Extract the [x, y] coordinate from the center of the cell holding the provided text.  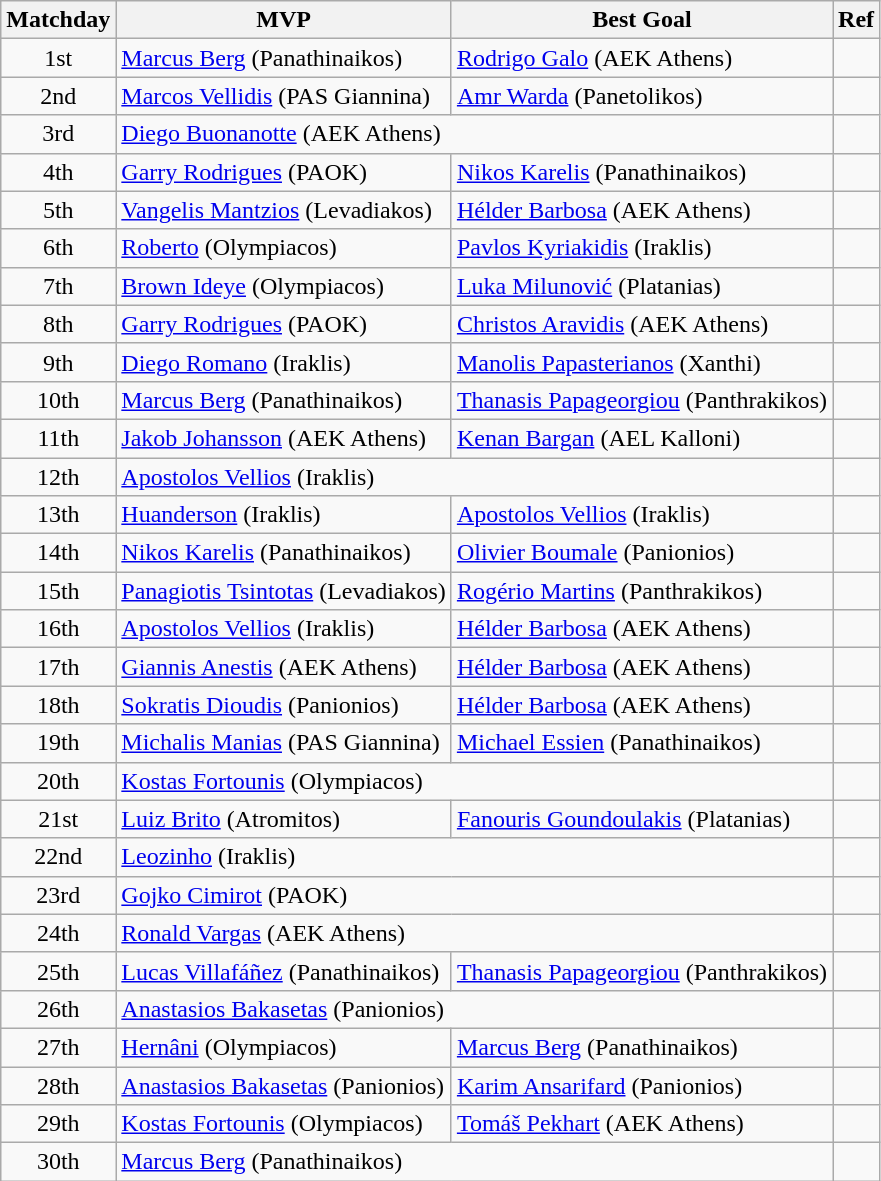
24th [58, 933]
9th [58, 362]
26th [58, 1009]
Olivier Boumale (Panionios) [642, 553]
23rd [58, 895]
Gojko Cimirot (PAOK) [474, 895]
Diego Buonanotte (AEK Athens) [474, 134]
Matchday [58, 20]
Rodrigo Galo (AEK Athens) [642, 58]
Hernâni (Olympiacos) [284, 1047]
Luka Milunović (Platanias) [642, 286]
Christos Aravidis (AEK Athens) [642, 324]
11th [58, 438]
2nd [58, 96]
Tomáš Pekhart (AEK Athens) [642, 1124]
5th [58, 210]
29th [58, 1124]
10th [58, 400]
Roberto (Olympiacos) [284, 248]
28th [58, 1085]
Michael Essien (Panathinaikos) [642, 743]
Fanouris Goundoulakis (Platanias) [642, 819]
Huanderson (Iraklis) [284, 515]
7th [58, 286]
Pavlos Kyriakidis (Iraklis) [642, 248]
16th [58, 629]
Best Goal [642, 20]
Marcos Vellidis (PAS Giannina) [284, 96]
19th [58, 743]
Manolis Papasterianos (Xanthi) [642, 362]
3rd [58, 134]
17th [58, 667]
6th [58, 248]
Jakob Johansson (AEK Athens) [284, 438]
Kenan Bargan (AEL Kalloni) [642, 438]
1st [58, 58]
Amr Warda (Panetolikos) [642, 96]
Brown Ideye (Olympiacos) [284, 286]
20th [58, 781]
MVP [284, 20]
Michalis Manias (PAS Giannina) [284, 743]
22nd [58, 857]
4th [58, 172]
Sokratis Dioudis (Panionios) [284, 705]
Leozinho (Iraklis) [474, 857]
Diego Romano (Iraklis) [284, 362]
Rogério Martins (Panthrakikos) [642, 591]
8th [58, 324]
Giannis Anestis (AEK Athens) [284, 667]
Panagiotis Tsintotas (Levadiakos) [284, 591]
13th [58, 515]
Ronald Vargas (AEK Athens) [474, 933]
14th [58, 553]
Karim Ansarifard (Panionios) [642, 1085]
27th [58, 1047]
30th [58, 1162]
21st [58, 819]
Ref [856, 20]
Vangelis Mantzios (Levadiakos) [284, 210]
Luiz Brito (Atromitos) [284, 819]
12th [58, 477]
18th [58, 705]
Lucas Villafáñez (Panathinaikos) [284, 971]
15th [58, 591]
25th [58, 971]
